For the text-containing cell, return its midpoint in (x, y) coordinate format. 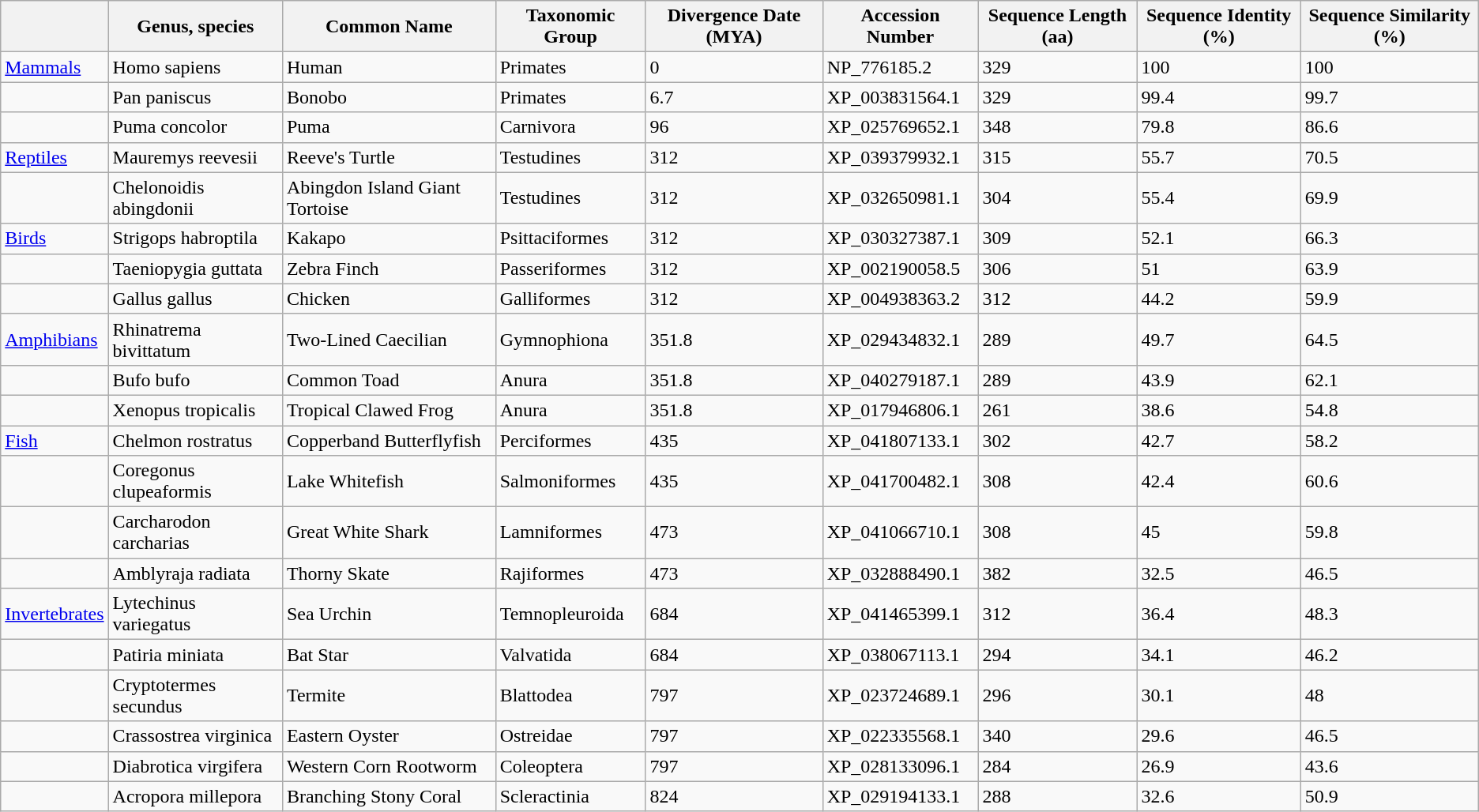
XP_040279187.1 (901, 380)
306 (1057, 269)
Patiria miniata (195, 655)
Lamniformes (570, 532)
Chelonoidis abingdonii (195, 197)
NP_776185.2 (901, 67)
XP_029434832.1 (901, 340)
Amphibians (55, 340)
62.1 (1389, 380)
Reptiles (55, 157)
Chicken (389, 299)
34.1 (1218, 655)
309 (1057, 239)
XP_032650981.1 (901, 197)
Divergence Date (MYA) (734, 27)
48.3 (1389, 615)
Valvatida (570, 655)
36.4 (1218, 615)
Pan paniscus (195, 97)
Accession Number (901, 27)
79.8 (1218, 127)
Gymnophiona (570, 340)
96 (734, 127)
Chelmon rostratus (195, 440)
Ostreidae (570, 736)
XP_038067113.1 (901, 655)
Abingdon Island Giant Tortoise (389, 197)
58.2 (1389, 440)
Carnivora (570, 127)
Galliformes (570, 299)
42.4 (1218, 482)
XP_028133096.1 (901, 766)
XP_030327387.1 (901, 239)
Common Name (389, 27)
Genus, species (195, 27)
32.5 (1218, 573)
Human (389, 67)
315 (1057, 157)
63.9 (1389, 269)
Rajiformes (570, 573)
Birds (55, 239)
Amblyraja radiata (195, 573)
Lytechinus variegatus (195, 615)
XP_041066710.1 (901, 532)
30.1 (1218, 695)
XP_004938363.2 (901, 299)
Temnopleuroida (570, 615)
44.2 (1218, 299)
38.6 (1218, 410)
261 (1057, 410)
Rhinatrema bivittatum (195, 340)
43.6 (1389, 766)
XP_041465399.1 (901, 615)
66.3 (1389, 239)
XP_032888490.1 (901, 573)
49.7 (1218, 340)
45 (1218, 532)
Tropical Clawed Frog (389, 410)
Bufo bufo (195, 380)
294 (1057, 655)
Homo sapiens (195, 67)
Termite (389, 695)
Scleractinia (570, 796)
Lake Whitefish (389, 482)
Carcharodon carcharias (195, 532)
XP_041807133.1 (901, 440)
86.6 (1389, 127)
55.4 (1218, 197)
Taxonomic Group (570, 27)
Copperband Butterflyfish (389, 440)
55.7 (1218, 157)
348 (1057, 127)
48 (1389, 695)
284 (1057, 766)
6.7 (734, 97)
Bat Star (389, 655)
Sequence Length (aa) (1057, 27)
Psittaciformes (570, 239)
Coregonus clupeaformis (195, 482)
Branching Stony Coral (389, 796)
302 (1057, 440)
Eastern Oyster (389, 736)
70.5 (1389, 157)
Crassostrea virginica (195, 736)
Diabrotica virgifera (195, 766)
Sequence Identity (%) (1218, 27)
64.5 (1389, 340)
296 (1057, 695)
Cryptotermes secundus (195, 695)
69.9 (1389, 197)
XP_017946806.1 (901, 410)
46.2 (1389, 655)
52.1 (1218, 239)
Kakapo (389, 239)
29.6 (1218, 736)
Zebra Finch (389, 269)
Common Toad (389, 380)
Blattodea (570, 695)
Perciformes (570, 440)
99.4 (1218, 97)
59.8 (1389, 532)
XP_041700482.1 (901, 482)
Mammals (55, 67)
Gallus gallus (195, 299)
Coleoptera (570, 766)
43.9 (1218, 380)
XP_002190058.5 (901, 269)
XP_003831564.1 (901, 97)
Acropora millepora (195, 796)
Passeriformes (570, 269)
XP_025769652.1 (901, 127)
304 (1057, 197)
42.7 (1218, 440)
824 (734, 796)
Salmoniformes (570, 482)
32.6 (1218, 796)
Taeniopygia guttata (195, 269)
XP_022335568.1 (901, 736)
Mauremys reevesii (195, 157)
340 (1057, 736)
Reeve's Turtle (389, 157)
Puma concolor (195, 127)
Great White Shark (389, 532)
XP_023724689.1 (901, 695)
382 (1057, 573)
Western Corn Rootworm (389, 766)
26.9 (1218, 766)
50.9 (1389, 796)
Sequence Similarity (%) (1389, 27)
60.6 (1389, 482)
59.9 (1389, 299)
Puma (389, 127)
0 (734, 67)
Invertebrates (55, 615)
Two-Lined Caecilian (389, 340)
Xenopus tropicalis (195, 410)
Bonobo (389, 97)
288 (1057, 796)
Fish (55, 440)
Strigops habroptila (195, 239)
99.7 (1389, 97)
XP_039379932.1 (901, 157)
54.8 (1389, 410)
Sea Urchin (389, 615)
XP_029194133.1 (901, 796)
51 (1218, 269)
Thorny Skate (389, 573)
